Locate the cell with the specified text and output its (X, Y) center coordinate. 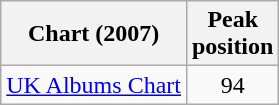
Peakposition (232, 34)
UK Albums Chart (94, 85)
Chart (2007) (94, 34)
94 (232, 85)
